Extract the (x, y) coordinate from the center of the cell holding the provided text.  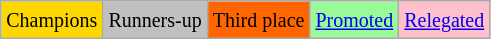
Promoted (354, 20)
Third place (258, 20)
Champions (52, 20)
Relegated (444, 20)
Runners-up (155, 20)
